Extract the (x, y) coordinate from the center of the cell holding the provided text.  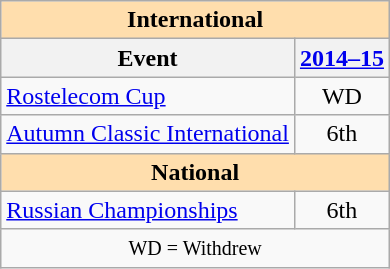
2014–15 (342, 58)
International (196, 20)
National (196, 172)
WD (342, 96)
Rostelecom Cup (148, 96)
Russian Championships (148, 210)
Autumn Classic International (148, 134)
WD = Withdrew (196, 248)
Event (148, 58)
